Return the (X, Y) coordinate for the center point of the cell that contains the specified text.  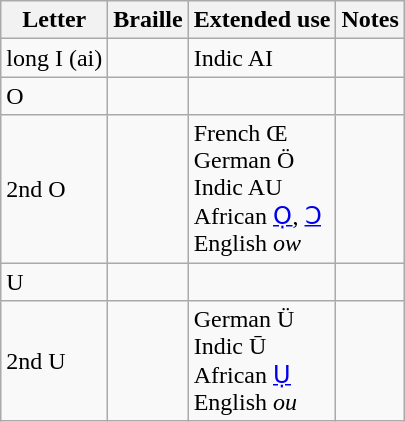
2nd U (54, 362)
U (54, 281)
Indic AI (262, 58)
O (54, 96)
French ŒGerman ÖIndic AUAfrican Ọ, ƆEnglish ow (262, 189)
Notes (370, 20)
2nd O (54, 189)
Extended use (262, 20)
Braille (148, 20)
Letter (54, 20)
German ÜIndic ŪAfrican ỤEnglish ou (262, 362)
long I (ai) (54, 58)
